Return the [x, y] coordinate for the center point of the cell that contains the specified text.  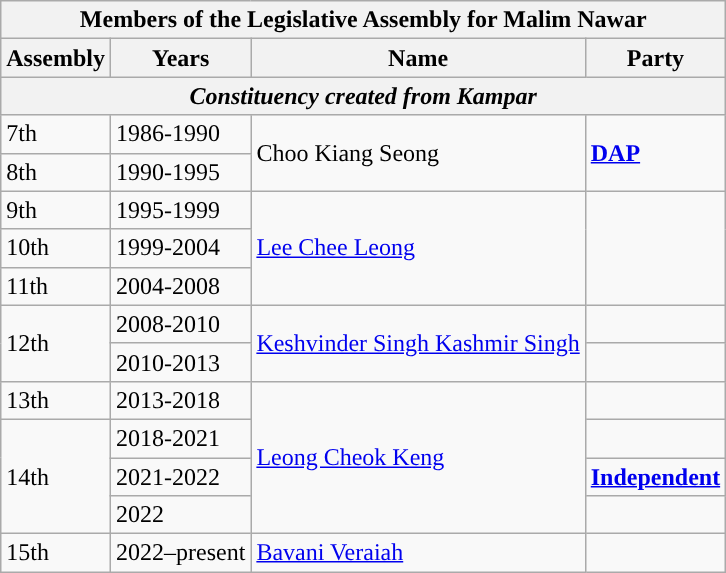
Bavani Veraiah [418, 553]
2021-2022 [180, 477]
2013-2018 [180, 400]
Name [418, 58]
14th [56, 476]
2008-2010 [180, 324]
Keshvinder Singh Kashmir Singh [418, 343]
2004-2008 [180, 286]
8th [56, 172]
Members of the Legislative Assembly for Malim Nawar [364, 20]
13th [56, 400]
Leong Cheok Keng [418, 457]
Choo Kiang Seong [418, 153]
Constituency created from Kampar [364, 96]
1986-1990 [180, 134]
15th [56, 553]
2022–present [180, 553]
12th [56, 343]
2018-2021 [180, 438]
1999-2004 [180, 248]
2010-2013 [180, 362]
Party [655, 58]
Independent [655, 477]
2022 [180, 515]
Assembly [56, 58]
1995-1999 [180, 210]
DAP [655, 153]
Lee Chee Leong [418, 248]
11th [56, 286]
10th [56, 248]
1990-1995 [180, 172]
9th [56, 210]
7th [56, 134]
Years [180, 58]
